Output the (X, Y) coordinate of the center of the cell containing the given text.  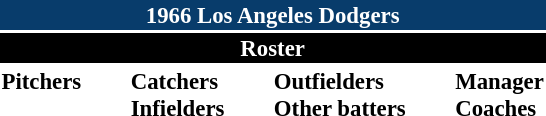
1966 Los Angeles Dodgers (272, 15)
Roster (272, 48)
